Provide the [x, y] coordinate of the cell's center where the given text is located.  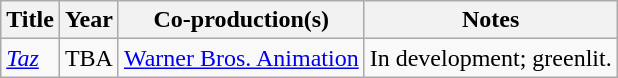
Taz [30, 58]
Notes [490, 20]
Year [88, 20]
Warner Bros. Animation [241, 58]
Co-production(s) [241, 20]
In development; greenlit. [490, 58]
Title [30, 20]
TBA [88, 58]
